Pinpoint the cell where the given text exists, returning its (X, Y) midpoint coordinate. 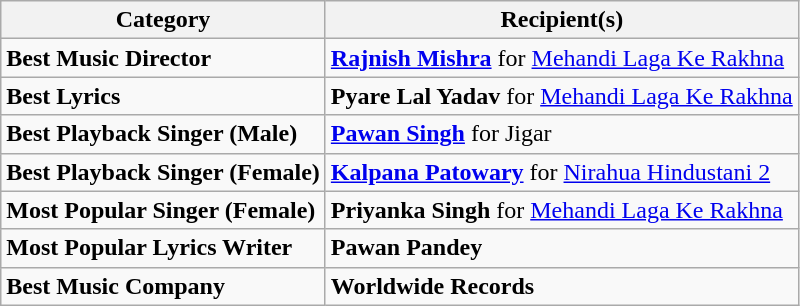
Best Music Director (164, 58)
Best Playback Singer (Female) (164, 172)
Rajnish Mishra for Mehandi Laga Ke Rakhna (562, 58)
Most Popular Lyrics Writer (164, 248)
Best Lyrics (164, 96)
Category (164, 20)
Worldwide Records (562, 286)
Best Music Company (164, 286)
Pawan Pandey (562, 248)
Kalpana Patowary for Nirahua Hindustani 2 (562, 172)
Recipient(s) (562, 20)
Pawan Singh for Jigar (562, 134)
Pyare Lal Yadav for Mehandi Laga Ke Rakhna (562, 96)
Priyanka Singh for Mehandi Laga Ke Rakhna (562, 210)
Best Playback Singer (Male) (164, 134)
Most Popular Singer (Female) (164, 210)
